Find where the given text appears and provide that cell's center as [X, Y] coordinate. 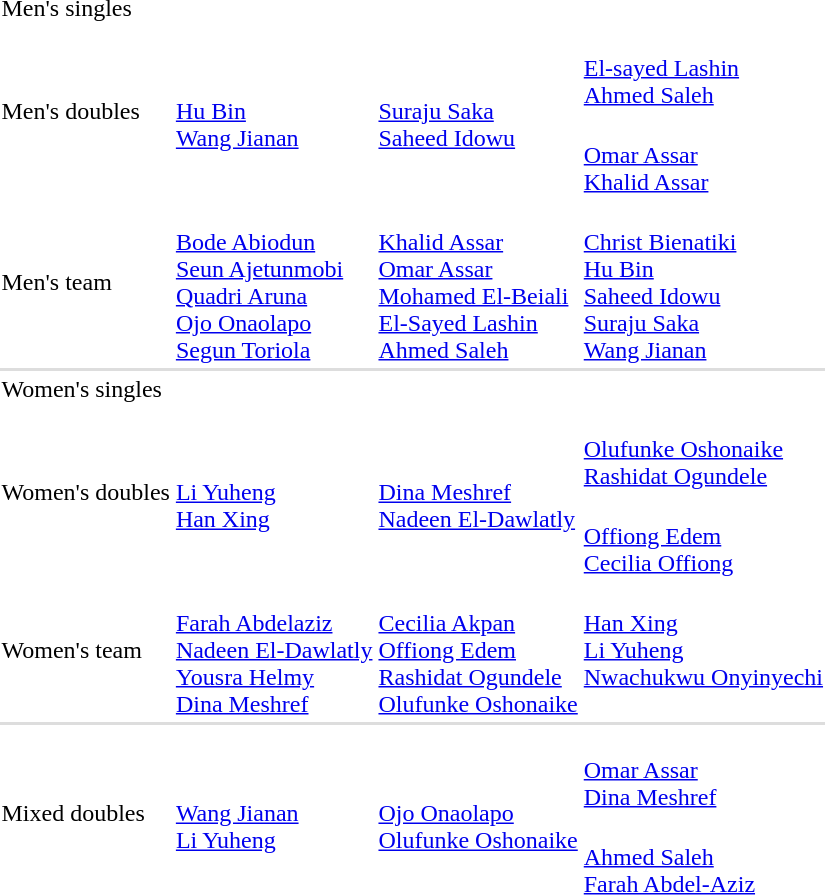
Hu BinWang Jianan [274, 112]
Li YuhengHan Xing [274, 492]
Suraju SakaSaheed Idowu [478, 112]
Bode AbiodunSeun AjetunmobiQuadri ArunaOjo OnaolapoSegun Toriola [274, 282]
Women's doubles [86, 492]
Christ BienatikiHu BinSaheed IdowuSuraju SakaWang Jianan [703, 282]
Offiong EdemCecilia Offiong [703, 536]
Han XingLi YuhengNwachukwu Onyinyechi [703, 650]
Men's doubles [86, 112]
Cecilia AkpanOffiong EdemRashidat OgundeleOlufunke Oshonaike [478, 650]
Khalid AssarOmar AssarMohamed El-BeialiEl-Sayed LashinAhmed Saleh [478, 282]
El-sayed LashinAhmed Saleh [703, 68]
Men's team [86, 282]
Olufunke OshonaikeRashidat Ogundele [703, 449]
Women's singles [86, 389]
Omar AssarDina Meshref [703, 770]
Farah AbdelazizNadeen El-DawlatlyYousra HelmyDina Meshref [274, 650]
Women's team [86, 650]
Omar AssarKhalid Assar [703, 155]
Dina MeshrefNadeen El-Dawlatly [478, 492]
